Return the [X, Y] coordinate for the center point of the cell that contains the specified text.  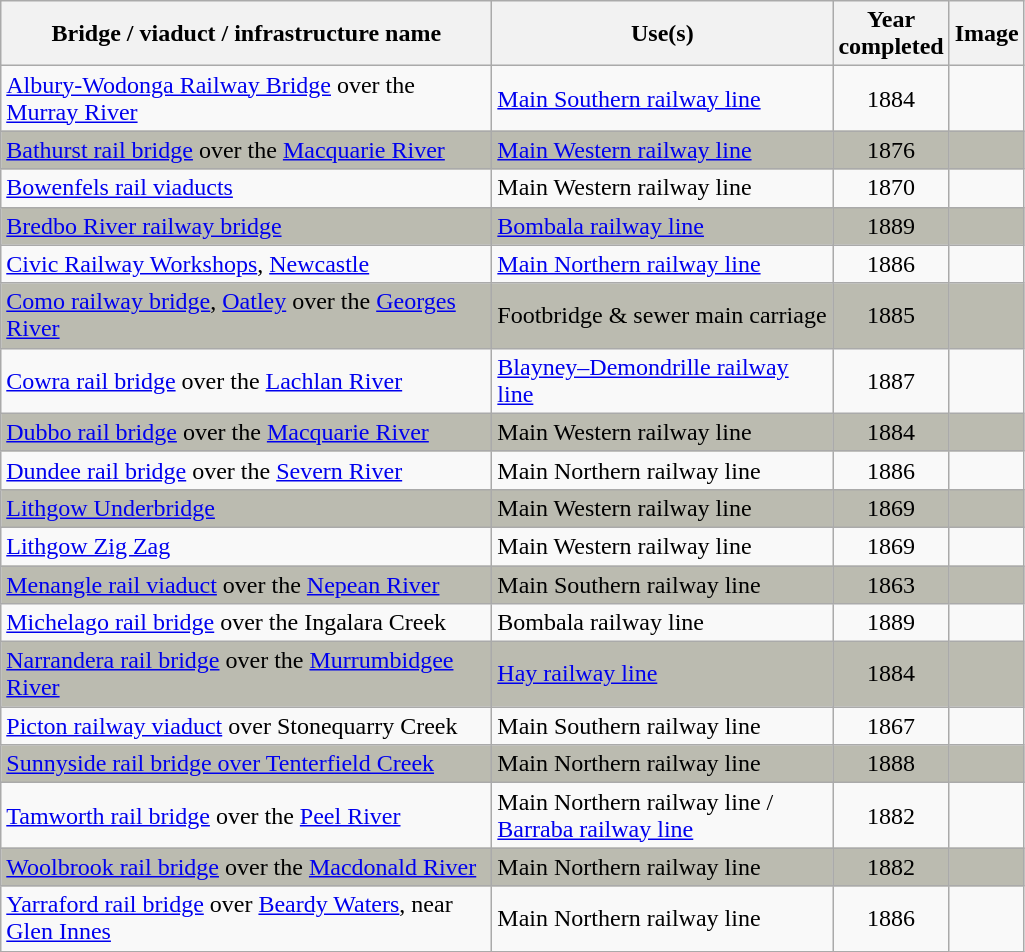
Civic Railway Workshops, Newcastle [246, 264]
Cowra rail bridge over the Lachlan River [246, 380]
1876 [891, 150]
Yarraford rail bridge over Beardy Waters, near Glen Innes [246, 918]
Sunnyside rail bridge over Tenterfield Creek [246, 764]
Use(s) [662, 34]
1885 [891, 316]
Albury-Wodonga Railway Bridge over the Murray River [246, 98]
Menangle rail viaduct over the Nepean River [246, 585]
Bridge / viaduct / infrastructure name [246, 34]
Dubbo rail bridge over the Macquarie River [246, 432]
Bathurst rail bridge over the Macquarie River [246, 150]
Hay railway line [662, 674]
Year completed [891, 34]
Dundee rail bridge over the Severn River [246, 470]
Picton railway viaduct over Stonequarry Creek [246, 726]
Tamworth rail bridge over the Peel River [246, 816]
Blayney–Demondrille railway line [662, 380]
1888 [891, 764]
Woolbrook rail bridge over the Macdonald River [246, 867]
Narrandera rail bridge over the Murrumbidgee River [246, 674]
Image [986, 34]
Michelago rail bridge over the Ingalara Creek [246, 623]
Bredbo River railway bridge [246, 226]
1887 [891, 380]
Como railway bridge, Oatley over the Georges River [246, 316]
1870 [891, 188]
Footbridge & sewer main carriage [662, 316]
Lithgow Underbridge [246, 508]
1863 [891, 585]
Main Northern railway line /Barraba railway line [662, 816]
Bowenfels rail viaducts [246, 188]
1867 [891, 726]
Lithgow Zig Zag [246, 546]
